Extract the [X, Y] coordinate from the center of the cell holding the provided text.  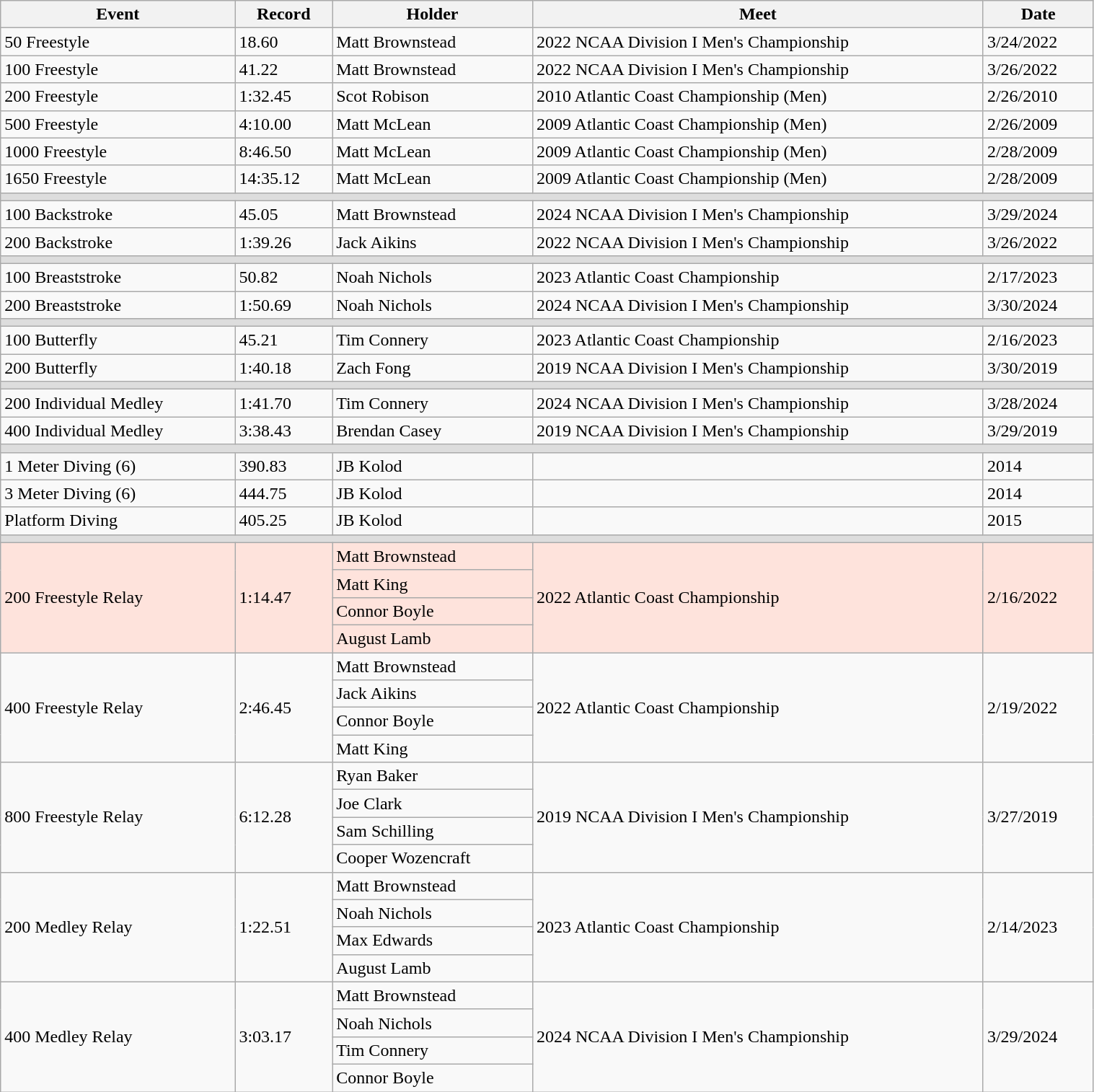
800 Freestyle Relay [118, 817]
Zach Fong [433, 368]
1000 Freestyle [118, 151]
3/30/2024 [1038, 305]
Record [284, 14]
Ryan Baker [433, 776]
41.22 [284, 69]
14:35.12 [284, 179]
Holder [433, 14]
400 Individual Medley [118, 431]
2/26/2010 [1038, 97]
3:03.17 [284, 1036]
1:32.45 [284, 97]
2010 Atlantic Coast Championship (Men) [757, 97]
3/29/2019 [1038, 431]
Cooper Wozencraft [433, 858]
1:39.26 [284, 242]
2/16/2023 [1038, 340]
200 Butterfly [118, 368]
500 Freestyle [118, 124]
2/16/2022 [1038, 597]
6:12.28 [284, 817]
Brendan Casey [433, 431]
1:41.70 [284, 403]
8:46.50 [284, 151]
200 Medley Relay [118, 927]
100 Backstroke [118, 214]
444.75 [284, 493]
405.25 [284, 521]
1:14.47 [284, 597]
390.83 [284, 466]
100 Butterfly [118, 340]
50 Freestyle [118, 42]
100 Freestyle [118, 69]
400 Medley Relay [118, 1036]
3/24/2022 [1038, 42]
200 Backstroke [118, 242]
Sam Schilling [433, 831]
200 Freestyle Relay [118, 597]
2/17/2023 [1038, 277]
200 Breaststroke [118, 305]
Scot Robison [433, 97]
200 Individual Medley [118, 403]
1:22.51 [284, 927]
45.21 [284, 340]
Event [118, 14]
3/27/2019 [1038, 817]
100 Breaststroke [118, 277]
3/30/2019 [1038, 368]
1:40.18 [284, 368]
Platform Diving [118, 521]
1:50.69 [284, 305]
4:10.00 [284, 124]
2/19/2022 [1038, 707]
2:46.45 [284, 707]
2015 [1038, 521]
2/14/2023 [1038, 927]
18.60 [284, 42]
3/28/2024 [1038, 403]
Max Edwards [433, 941]
Meet [757, 14]
3:38.43 [284, 431]
50.82 [284, 277]
400 Freestyle Relay [118, 707]
Joe Clark [433, 803]
2/26/2009 [1038, 124]
45.05 [284, 214]
Date [1038, 14]
1650 Freestyle [118, 179]
3 Meter Diving (6) [118, 493]
1 Meter Diving (6) [118, 466]
200 Freestyle [118, 97]
